From the cell containing the given text, extract its center point as (x, y) coordinate. 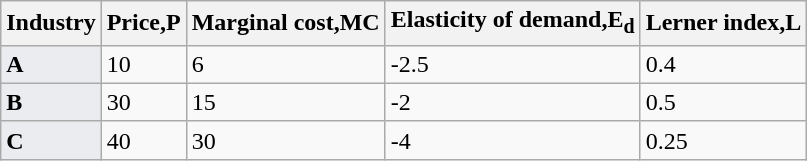
0.4 (724, 64)
-2 (512, 102)
A (51, 64)
Marginal cost,MC (286, 23)
B (51, 102)
Lerner index,L (724, 23)
Elasticity of demand,Ed (512, 23)
0.5 (724, 102)
6 (286, 64)
-2.5 (512, 64)
0.25 (724, 140)
10 (144, 64)
-4 (512, 140)
Price,P (144, 23)
15 (286, 102)
C (51, 140)
40 (144, 140)
Industry (51, 23)
